Output the (X, Y) coordinate of the center of the cell containing the given text.  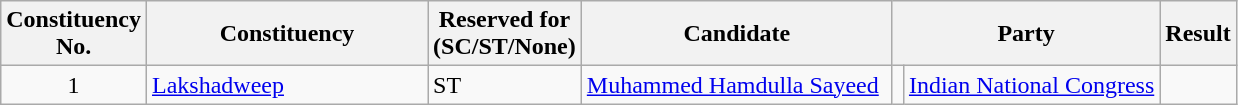
Lakshadweep (286, 85)
Reserved for(SC/ST/None) (505, 34)
Party (1026, 34)
Constituency (286, 34)
1 (74, 85)
Muhammed Hamdulla Sayeed (736, 85)
Result (1198, 34)
Constituency No. (74, 34)
ST (505, 85)
Candidate (736, 34)
Indian National Congress (1031, 85)
